Provide the [x, y] coordinate of the cell's center where the given text is located.  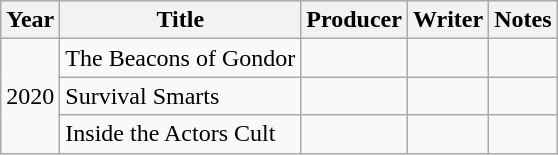
Writer [448, 20]
Survival Smarts [180, 96]
Year [30, 20]
The Beacons of Gondor [180, 58]
Producer [354, 20]
2020 [30, 96]
Title [180, 20]
Inside the Actors Cult [180, 134]
Notes [523, 20]
